Return the (x, y) coordinate for the center point of the cell that contains the specified text.  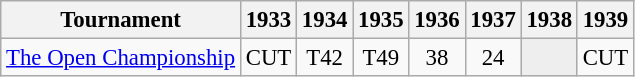
38 (437, 58)
1933 (268, 20)
Tournament (121, 20)
The Open Championship (121, 58)
1936 (437, 20)
1935 (381, 20)
24 (493, 58)
1939 (605, 20)
1934 (325, 20)
T42 (325, 58)
T49 (381, 58)
1938 (549, 20)
1937 (493, 20)
